Search for the cell housing the specified text and yield its (x, y) center coordinate. 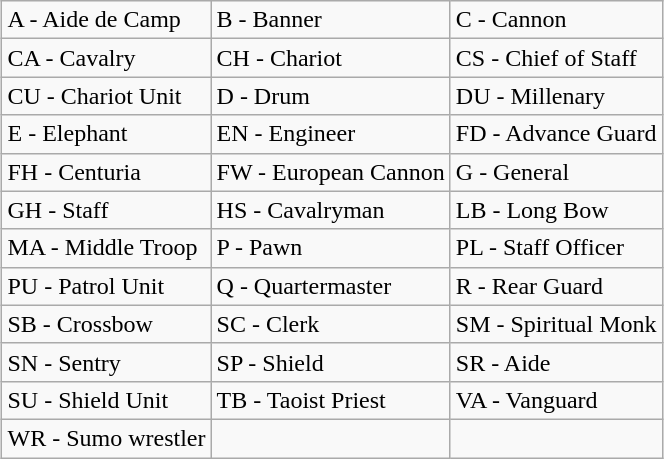
Q - Quartermaster (330, 286)
R - Rear Guard (556, 286)
MA - Middle Troop (106, 248)
DU - Millenary (556, 96)
SM - Spiritual Monk (556, 324)
SN - Sentry (106, 362)
CH - Chariot (330, 58)
B - Banner (330, 20)
VA - Vanguard (556, 400)
LB - Long Bow (556, 210)
C - Cannon (556, 20)
CA - Cavalry (106, 58)
SU - Shield Unit (106, 400)
FD - Advance Guard (556, 134)
A - Aide de Camp (106, 20)
G - General (556, 172)
PL - Staff Officer (556, 248)
SB - Crossbow (106, 324)
CU - Chariot Unit (106, 96)
P - Pawn (330, 248)
PU - Patrol Unit (106, 286)
TB - Taoist Priest (330, 400)
GH - Staff (106, 210)
CS - Chief of Staff (556, 58)
HS - Cavalryman (330, 210)
FW - European Cannon (330, 172)
WR - Sumo wrestler (106, 438)
EN - Engineer (330, 134)
FH - Centuria (106, 172)
SR - Aide (556, 362)
D - Drum (330, 96)
E - Elephant (106, 134)
SP - Shield (330, 362)
SC - Clerk (330, 324)
